Extract the [x, y] coordinate from the center of the cell holding the provided text.  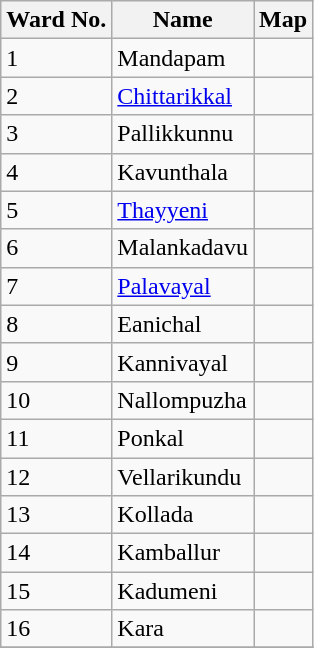
Ponkal [183, 438]
Ward No. [56, 20]
Vellarikundu [183, 477]
Thayyeni [183, 210]
2 [56, 96]
Map [284, 20]
7 [56, 286]
Palavayal [183, 286]
Eanichal [183, 324]
4 [56, 172]
10 [56, 400]
3 [56, 134]
Malankadavu [183, 248]
Kavunthala [183, 172]
8 [56, 324]
Kara [183, 629]
Kadumeni [183, 591]
Mandapam [183, 58]
5 [56, 210]
6 [56, 248]
Kollada [183, 515]
16 [56, 629]
Kannivayal [183, 362]
12 [56, 477]
Kamballur [183, 553]
Name [183, 20]
13 [56, 515]
Chittarikkal [183, 96]
9 [56, 362]
14 [56, 553]
1 [56, 58]
11 [56, 438]
Nallompuzha [183, 400]
15 [56, 591]
Pallikkunnu [183, 134]
